Output the (x, y) coordinate of the center of the cell containing the given text.  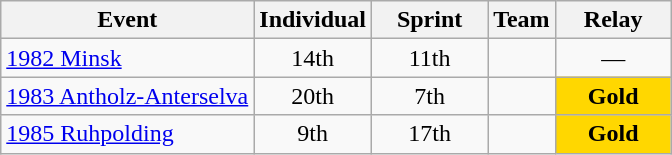
Event (128, 20)
17th (430, 134)
14th (313, 58)
1985 Ruhpolding (128, 134)
— (613, 58)
9th (313, 134)
Team (522, 20)
1982 Minsk (128, 58)
20th (313, 96)
Sprint (430, 20)
11th (430, 58)
7th (430, 96)
Individual (313, 20)
1983 Antholz-Anterselva (128, 96)
Relay (613, 20)
